Detect which cell encompasses the target text, then output its (x, y) center coordinate. 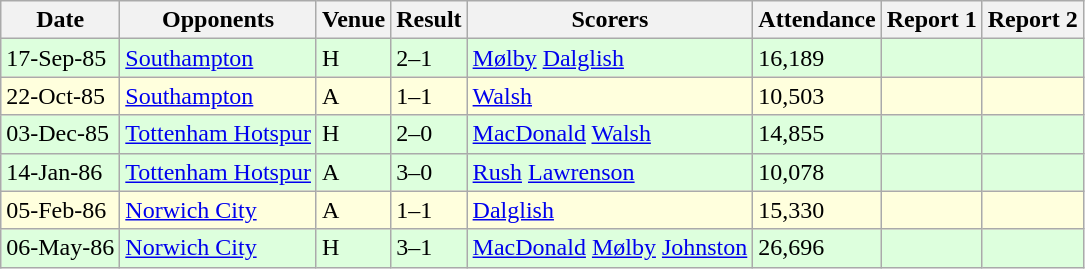
Opponents (218, 20)
Result (429, 20)
3–0 (429, 172)
Attendance (817, 20)
Mølby Dalglish (610, 58)
Dalglish (610, 210)
14-Jan-86 (60, 172)
16,189 (817, 58)
2–0 (429, 134)
Report 2 (1032, 20)
2–1 (429, 58)
10,503 (817, 96)
3–1 (429, 248)
Rush Lawrenson (610, 172)
10,078 (817, 172)
05-Feb-86 (60, 210)
22-Oct-85 (60, 96)
03-Dec-85 (60, 134)
15,330 (817, 210)
MacDonald Mølby Johnston (610, 248)
Report 1 (932, 20)
MacDonald Walsh (610, 134)
06-May-86 (60, 248)
Scorers (610, 20)
14,855 (817, 134)
Date (60, 20)
17-Sep-85 (60, 58)
Venue (353, 20)
Walsh (610, 96)
26,696 (817, 248)
